Locate the cell with the specified text and output its [X, Y] center coordinate. 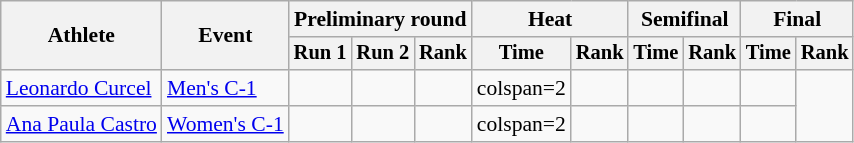
Semifinal [684, 19]
Leonardo Curcel [82, 88]
Preliminary round [380, 19]
Final [797, 19]
Athlete [82, 36]
Ana Paula Castro [82, 124]
Women's C-1 [226, 124]
Run 1 [320, 54]
Event [226, 36]
Men's C-1 [226, 88]
Run 2 [382, 54]
Heat [550, 19]
